Return the (X, Y) coordinate for the center point of the cell that contains the specified text.  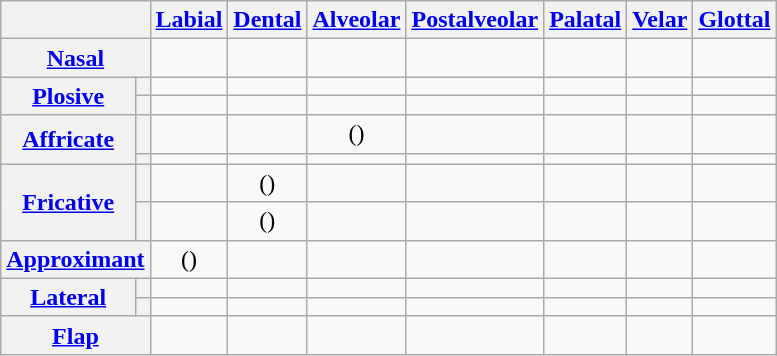
Postalveolar (475, 20)
Dental (268, 20)
Nasal (76, 58)
Lateral (68, 297)
Affricate (68, 140)
Labial (189, 20)
Palatal (586, 20)
Fricative (68, 202)
Approximant (76, 259)
Flap (76, 335)
Glottal (734, 20)
Velar (660, 20)
Plosive (68, 96)
Alveolar (356, 20)
